Determine the [x, y] coordinate at the center of the cell enclosing the given text.  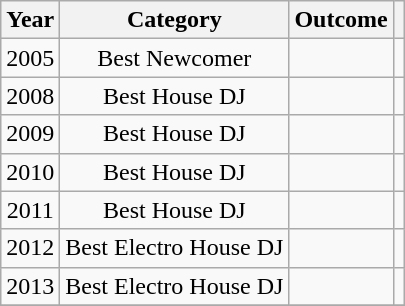
Year [30, 20]
2012 [30, 248]
2008 [30, 96]
2010 [30, 172]
2009 [30, 134]
Outcome [341, 20]
2005 [30, 58]
2013 [30, 286]
Best Newcomer [174, 58]
2011 [30, 210]
Category [174, 20]
